Output the [X, Y] coordinate of the center of the cell containing the given text.  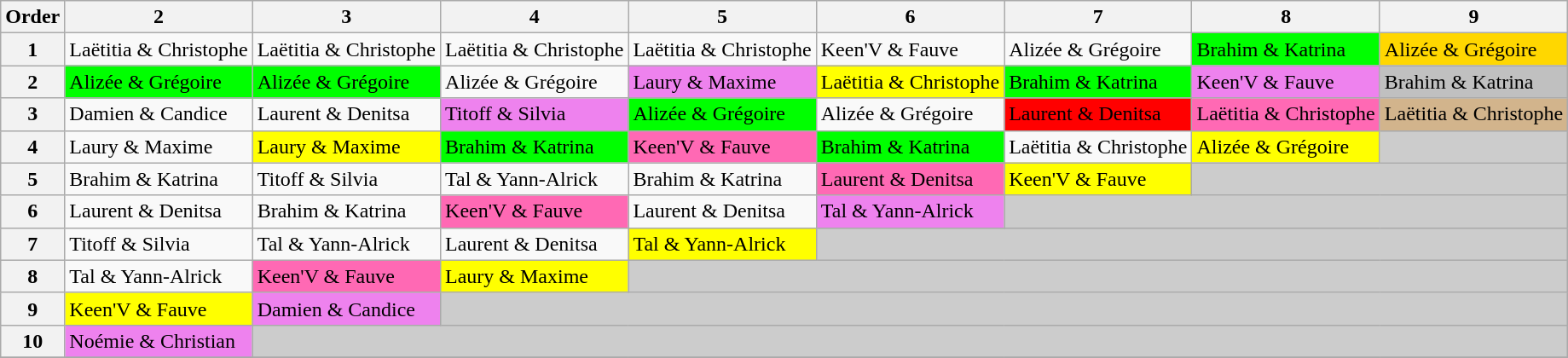
10 [32, 341]
1 [32, 49]
Order [32, 17]
Noémie & Christian [159, 341]
